Return the [X, Y] coordinate for the center point of the cell that contains the specified text.  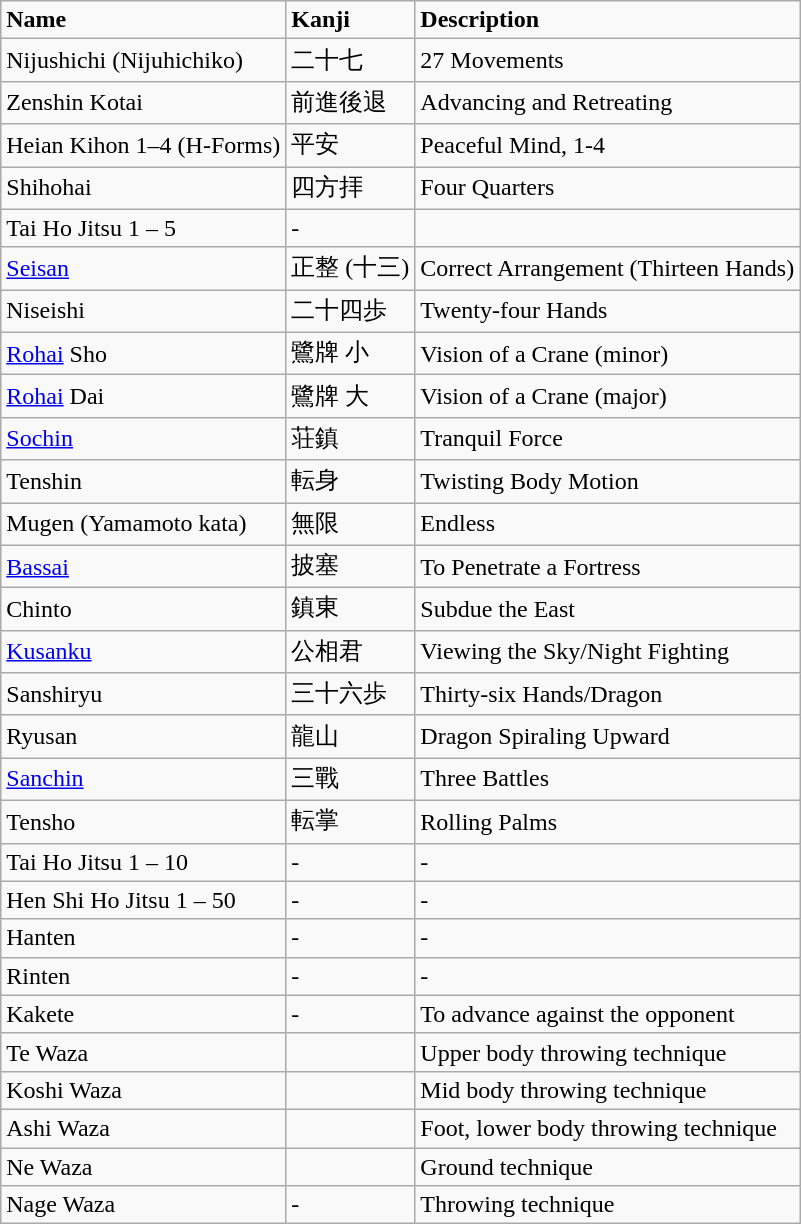
披塞 [350, 566]
Ryusan [144, 736]
鎮東 [350, 610]
Mid body throwing technique [608, 1090]
Rohai Sho [144, 354]
Nage Waza [144, 1205]
Throwing technique [608, 1205]
Thirty-six Hands/Dragon [608, 694]
Vision of a Crane (major) [608, 396]
Tai Ho Jitsu 1 – 5 [144, 228]
Koshi Waza [144, 1090]
鷺牌 小 [350, 354]
To Penetrate a Fortress [608, 566]
Shihohai [144, 188]
Ashi Waza [144, 1128]
Description [608, 20]
Name [144, 20]
Dragon Spiraling Upward [608, 736]
Three Battles [608, 780]
鷺牌 大 [350, 396]
Hanten [144, 938]
Kakete [144, 1014]
Vision of a Crane (minor) [608, 354]
Peaceful Mind, 1-4 [608, 146]
転掌 [350, 822]
Ne Waza [144, 1167]
Upper body throwing technique [608, 1052]
Chinto [144, 610]
Twenty-four Hands [608, 312]
Tensho [144, 822]
荘鎮 [350, 438]
27 Movements [608, 60]
Mugen (Yamamoto kata) [144, 524]
Seisan [144, 268]
Sanshiryu [144, 694]
二十四歩 [350, 312]
Bassai [144, 566]
Viewing the Sky/Night Fighting [608, 652]
正整 (十三) [350, 268]
Heian Kihon 1–4 (H-Forms) [144, 146]
Rinten [144, 976]
Nijushichi (Nijuhichiko) [144, 60]
三戰 [350, 780]
Kanji [350, 20]
Rohai Dai [144, 396]
Tenshin [144, 482]
平安 [350, 146]
Rolling Palms [608, 822]
前進後退 [350, 102]
Sanchin [144, 780]
転身 [350, 482]
Tai Ho Jitsu 1 – 10 [144, 862]
Te Waza [144, 1052]
Ground technique [608, 1167]
Advancing and Retreating [608, 102]
Endless [608, 524]
Kusanku [144, 652]
Twisting Body Motion [608, 482]
三十六歩 [350, 694]
Four Quarters [608, 188]
Foot, lower body throwing technique [608, 1128]
Tranquil Force [608, 438]
二十七 [350, 60]
Correct Arrangement (Thirteen Hands) [608, 268]
龍山 [350, 736]
Hen Shi Ho Jitsu 1 – 50 [144, 900]
四方拝 [350, 188]
To advance against the opponent [608, 1014]
Subdue the East [608, 610]
無限 [350, 524]
Zenshin Kotai [144, 102]
Niseishi [144, 312]
公相君 [350, 652]
Sochin [144, 438]
